Search for the cell housing the specified text and yield its [X, Y] center coordinate. 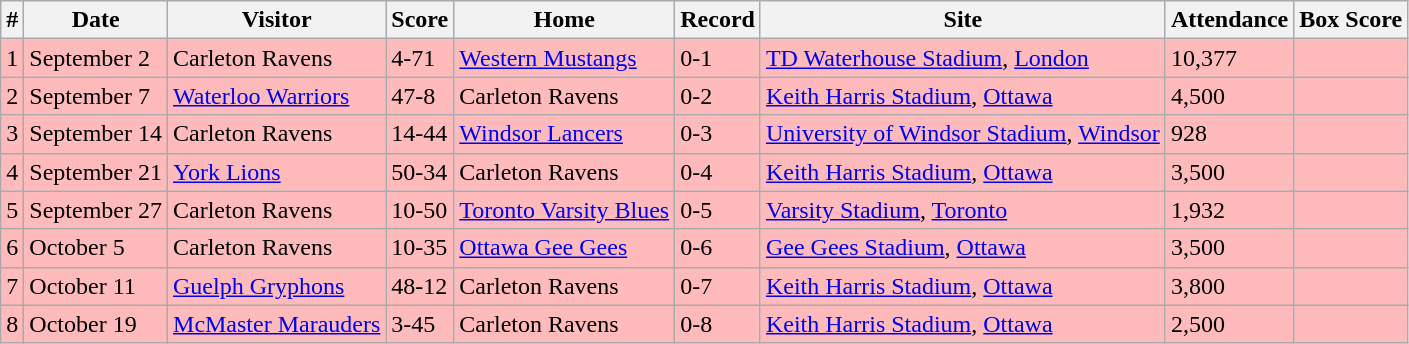
0-1 [718, 58]
Site [962, 20]
6 [12, 248]
14-44 [420, 134]
Gee Gees Stadium, Ottawa [962, 248]
0-5 [718, 210]
10-35 [420, 248]
McMaster Marauders [277, 324]
Toronto Varsity Blues [564, 210]
Home [564, 20]
Date [96, 20]
7 [12, 286]
47-8 [420, 96]
0-8 [718, 324]
48-12 [420, 286]
1,932 [1229, 210]
0-4 [718, 172]
10-50 [420, 210]
Windsor Lancers [564, 134]
Box Score [1351, 20]
0-6 [718, 248]
3,800 [1229, 286]
928 [1229, 134]
Record [718, 20]
October 5 [96, 248]
2 [12, 96]
3 [12, 134]
October 19 [96, 324]
8 [12, 324]
Waterloo Warriors [277, 96]
0-3 [718, 134]
3-45 [420, 324]
September 7 [96, 96]
# [12, 20]
4 [12, 172]
September 21 [96, 172]
4-71 [420, 58]
September 27 [96, 210]
York Lions [277, 172]
Attendance [1229, 20]
0-2 [718, 96]
Ottawa Gee Gees [564, 248]
University of Windsor Stadium, Windsor [962, 134]
10,377 [1229, 58]
1 [12, 58]
2,500 [1229, 324]
Score [420, 20]
Visitor [277, 20]
September 2 [96, 58]
October 11 [96, 286]
Western Mustangs [564, 58]
50-34 [420, 172]
TD Waterhouse Stadium, London [962, 58]
Varsity Stadium, Toronto [962, 210]
Guelph Gryphons [277, 286]
0-7 [718, 286]
4,500 [1229, 96]
September 14 [96, 134]
5 [12, 210]
